Locate the cell with the specified text and output its [x, y] center coordinate. 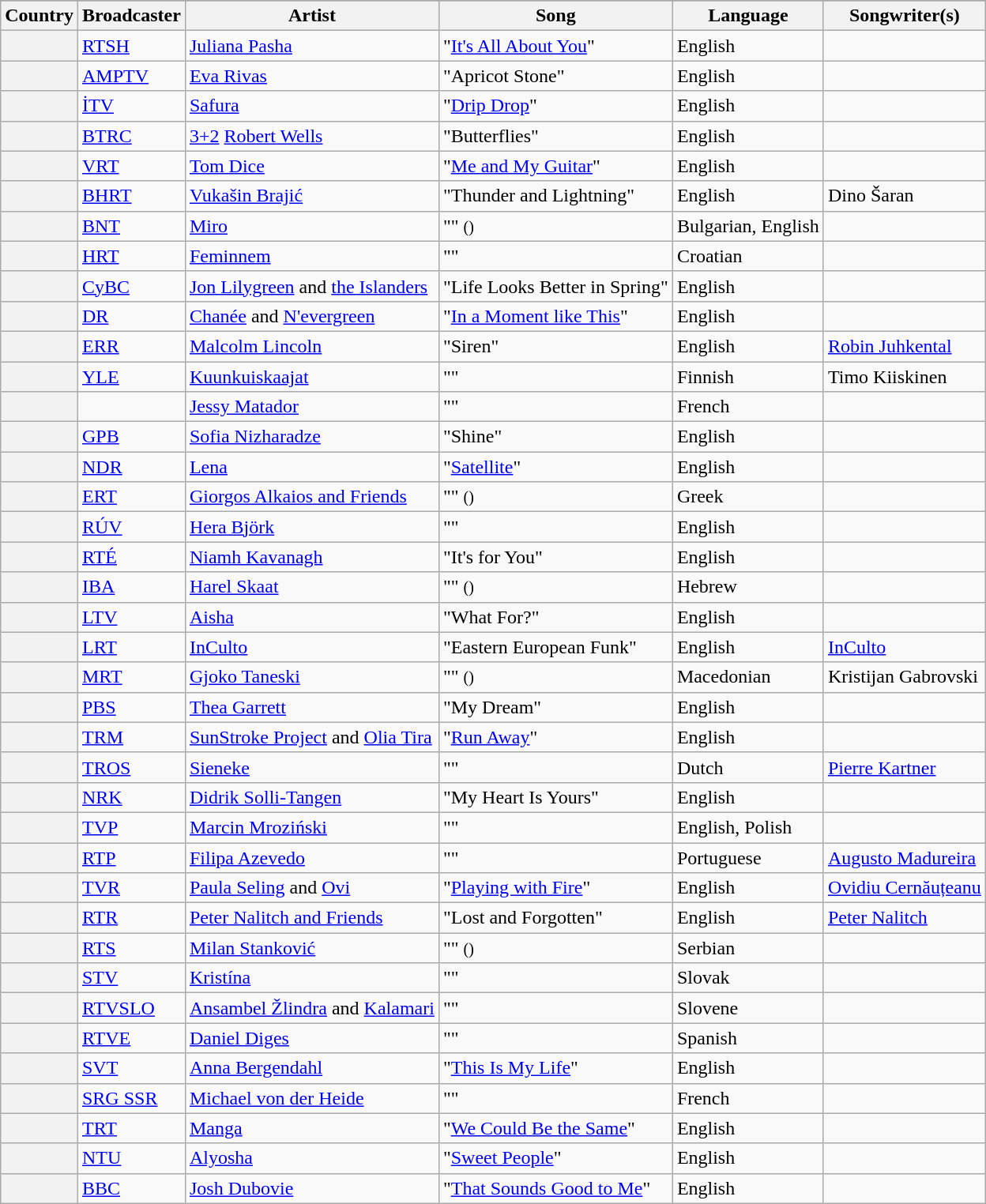
Michael von der Heide [311, 1098]
LRT [131, 647]
BBC [131, 1188]
Lena [311, 467]
Artist [311, 16]
TRM [131, 737]
RTVE [131, 1038]
Dino Šaran [904, 196]
English, Polish [747, 827]
Language [747, 16]
NRK [131, 797]
BHRT [131, 196]
TVR [131, 888]
Jon Lilygreen and the Islanders [311, 286]
RTSH [131, 46]
NTU [131, 1158]
Tom Dice [311, 166]
"Shine" [555, 437]
Hebrew [747, 587]
RTP [131, 857]
Didrik Solli-Tangen [311, 797]
"It's All About You" [555, 46]
Bulgarian, English [747, 226]
Vukašin Brajić [311, 196]
Aisha [311, 617]
Jessy Matador [311, 407]
Robin Juhkental [904, 346]
Josh Dubovie [311, 1188]
"That Sounds Good to Me" [555, 1188]
Giorgos Alkaios and Friends [311, 497]
Spanish [747, 1038]
Country [40, 16]
Miro [311, 226]
Dutch [747, 767]
CyBC [131, 286]
Chanée and N'evergreen [311, 316]
"Playing with Fire" [555, 888]
Anna Bergendahl [311, 1068]
Macedonian [747, 677]
Daniel Diges [311, 1038]
"Butterflies" [555, 136]
Thea Garrett [311, 707]
Juliana Pasha [311, 46]
RÚV [131, 527]
RTR [131, 918]
BTRC [131, 136]
"Apricot Stone" [555, 76]
Feminnem [311, 256]
"Sweet People" [555, 1158]
"What For?" [555, 617]
RTS [131, 948]
ERT [131, 497]
Broadcaster [131, 16]
DR [131, 316]
Slovak [747, 978]
Croatian [747, 256]
"In a Moment like This" [555, 316]
Safura [311, 106]
Paula Seling and Ovi [311, 888]
AMPTV [131, 76]
Filipa Azevedo [311, 857]
BNT [131, 226]
Kristijan Gabrovski [904, 677]
"This Is My Life" [555, 1068]
"My Dream" [555, 707]
Peter Nalitch and Friends [311, 918]
"Satellite" [555, 467]
Pierre Kartner [904, 767]
Harel Skaat [311, 587]
Portuguese [747, 857]
Timo Kiiskinen [904, 377]
Slovene [747, 1008]
TROS [131, 767]
Finnish [747, 377]
MRT [131, 677]
"Drip Drop" [555, 106]
PBS [131, 707]
SunStroke Project and Olia Tira [311, 737]
"We Could Be the Same" [555, 1128]
Kristína [311, 978]
TRT [131, 1128]
RTVSLO [131, 1008]
RTÉ [131, 557]
"Me and My Guitar" [555, 166]
STV [131, 978]
ERR [131, 346]
SVT [131, 1068]
Manga [311, 1128]
"Siren" [555, 346]
Augusto Madureira [904, 857]
Serbian [747, 948]
LTV [131, 617]
"It's for You" [555, 557]
Kuunkuiskaajat [311, 377]
IBA [131, 587]
3+2 Robert Wells [311, 136]
"Run Away" [555, 737]
"Lost and Forgotten" [555, 918]
GPB [131, 437]
SRG SSR [131, 1098]
Sieneke [311, 767]
Sofia Nizharadze [311, 437]
Niamh Kavanagh [311, 557]
TVP [131, 827]
VRT [131, 166]
İTV [131, 106]
Malcolm Lincoln [311, 346]
"My Heart Is Yours" [555, 797]
Greek [747, 497]
Gjoko Taneski [311, 677]
"Life Looks Better in Spring" [555, 286]
Song [555, 16]
NDR [131, 467]
HRT [131, 256]
"Eastern European Funk" [555, 647]
Songwriter(s) [904, 16]
Ansambel Žlindra and Kalamari [311, 1008]
Eva Rivas [311, 76]
Hera Björk [311, 527]
Marcin Mroziński [311, 827]
"Thunder and Lightning" [555, 196]
YLE [131, 377]
Milan Stanković [311, 948]
Ovidiu Cernăuțeanu [904, 888]
Peter Nalitch [904, 918]
Alyosha [311, 1158]
